Extract the [x, y] coordinate from the center of the cell holding the provided text.  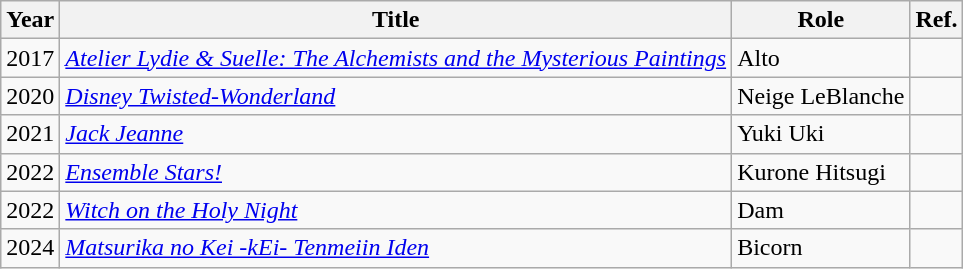
Witch on the Holy Night [396, 210]
Year [30, 20]
Ref. [936, 20]
2017 [30, 58]
Role [821, 20]
Neige LeBlanche [821, 96]
Alto [821, 58]
2021 [30, 134]
Dam [821, 210]
Bicorn [821, 248]
2024 [30, 248]
Ensemble Stars! [396, 172]
Atelier Lydie & Suelle: The Alchemists and the Mysterious Paintings [396, 58]
Matsurika no Kei -kEi- Tenmeiin Iden [396, 248]
Jack Jeanne [396, 134]
Yuki Uki [821, 134]
Title [396, 20]
Kurone Hitsugi [821, 172]
Disney Twisted-Wonderland [396, 96]
2020 [30, 96]
